Output the [X, Y] coordinate of the center of the cell containing the given text.  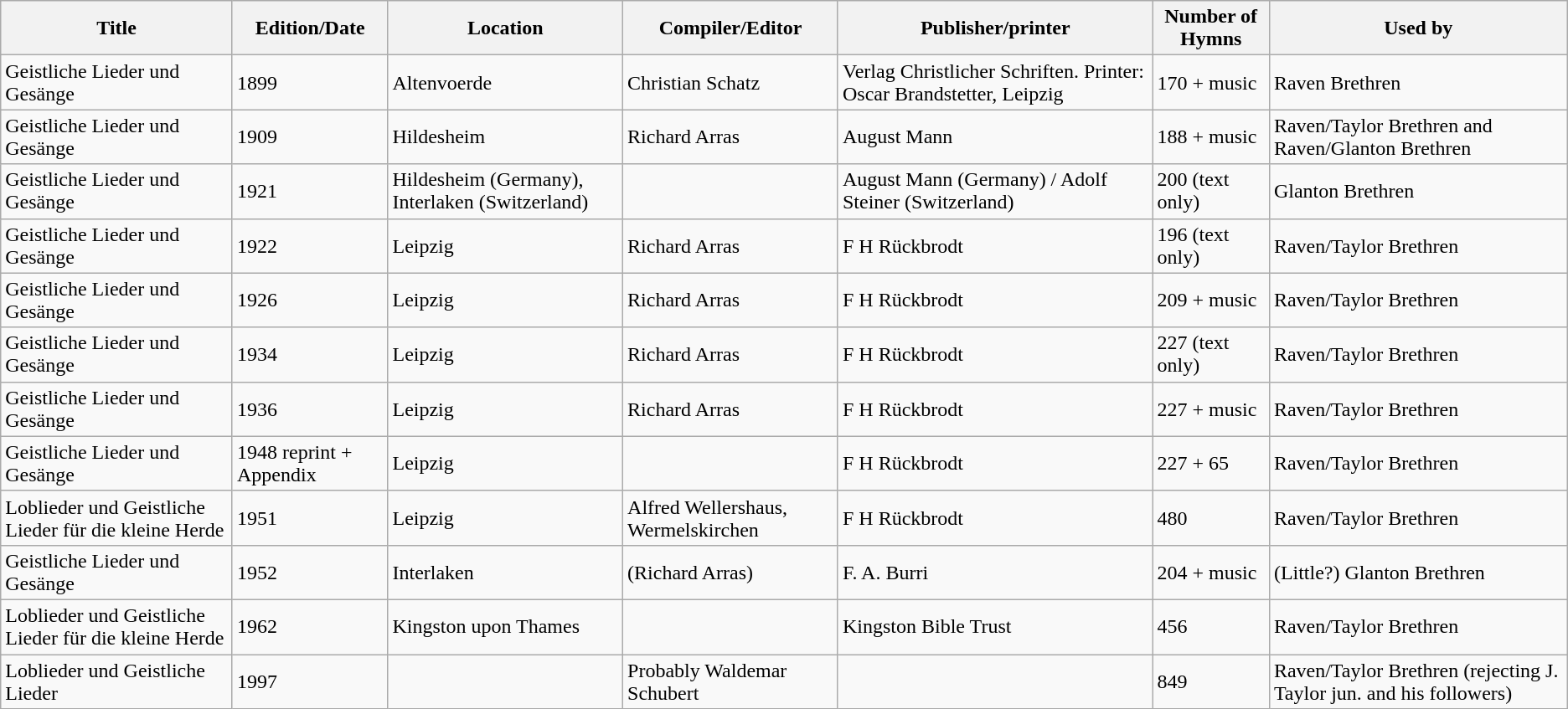
227 + music [1211, 408]
August Mann [995, 137]
Alfred Wellershaus, Wermelskirchen [730, 517]
Hildesheim [506, 137]
Location [506, 28]
Verlag Christlicher Schriften. Printer: Oscar Brandstetter, Leipzig [995, 82]
Christian Schatz [730, 82]
1948 reprint + Appendix [310, 464]
Altenvoerde [506, 82]
1922 [310, 246]
Loblieder und Geistliche Lieder [117, 681]
August Mann (Germany) / Adolf Steiner (Switzerland) [995, 191]
1997 [310, 681]
188 + music [1211, 137]
1936 [310, 408]
1952 [310, 573]
Raven/Taylor Brethren (rejecting J. Taylor jun. and his followers) [1418, 681]
1899 [310, 82]
1921 [310, 191]
(Richard Arras) [730, 573]
Raven/Taylor Brethren and Raven/Glanton Brethren [1418, 137]
Number of Hymns [1211, 28]
Glanton Brethren [1418, 191]
849 [1211, 681]
Probably Waldemar Schubert [730, 681]
200 (text only) [1211, 191]
Publisher/printer [995, 28]
209 + music [1211, 300]
1951 [310, 517]
Hildesheim (Germany), Interlaken (Switzerland) [506, 191]
227 + 65 [1211, 464]
227 (text only) [1211, 355]
456 [1211, 626]
Edition/Date [310, 28]
Title [117, 28]
1962 [310, 626]
Interlaken [506, 573]
170 + music [1211, 82]
480 [1211, 517]
(Little?) Glanton Brethren [1418, 573]
1934 [310, 355]
1909 [310, 137]
1926 [310, 300]
204 + music [1211, 573]
196 (text only) [1211, 246]
Compiler/Editor [730, 28]
Used by [1418, 28]
Raven Brethren [1418, 82]
F. A. Burri [995, 573]
Kingston upon Thames [506, 626]
Kingston Bible Trust [995, 626]
